Scan for the cell matching the given text and deliver its [x, y] coordinate at center. 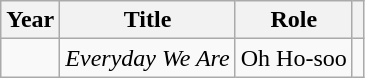
Role [294, 20]
Everyday We Are [148, 58]
Title [148, 20]
Oh Ho-soo [294, 58]
Year [30, 20]
